For the text-containing cell, return its midpoint in [x, y] coordinate format. 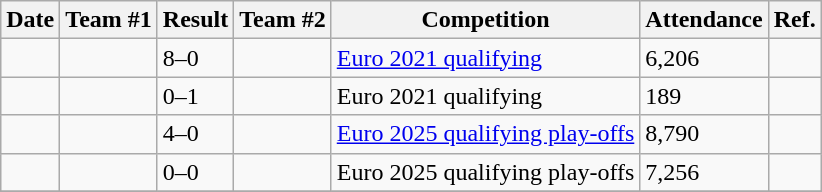
8–0 [195, 58]
4–0 [195, 134]
Team #1 [109, 20]
0–1 [195, 96]
Ref. [794, 20]
Result [195, 20]
8,790 [704, 134]
189 [704, 96]
6,206 [704, 58]
Date [30, 20]
Team #2 [283, 20]
7,256 [704, 172]
Competition [486, 20]
Attendance [704, 20]
0–0 [195, 172]
